Locate the cell with the specified text and output its [X, Y] center coordinate. 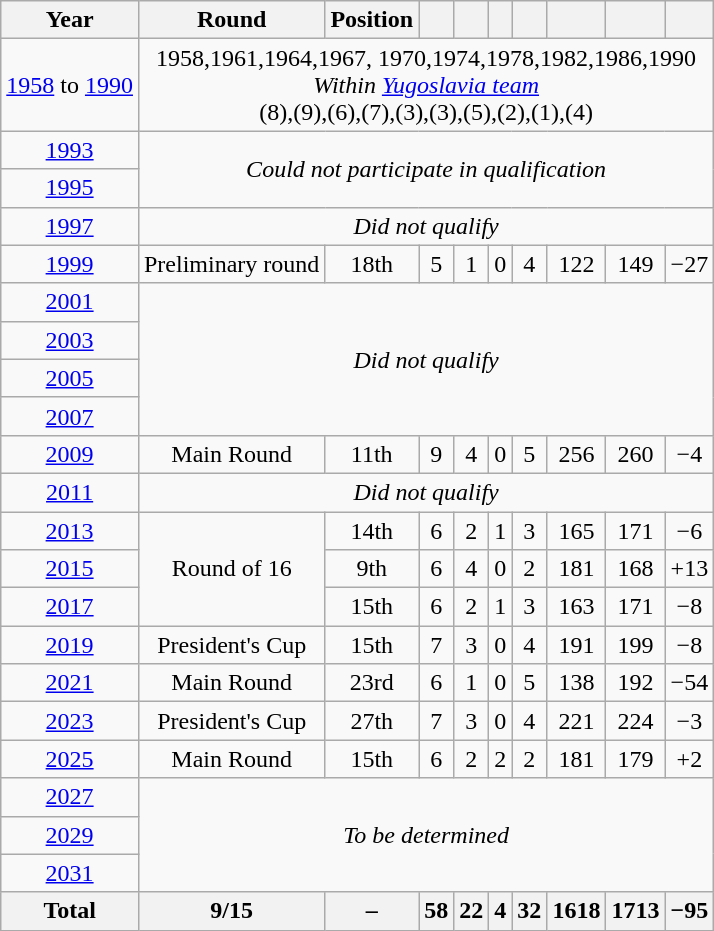
Year [70, 20]
1999 [70, 264]
27th [372, 721]
Round of 16 [231, 569]
Preliminary round [231, 264]
122 [576, 264]
1993 [70, 150]
22 [472, 911]
+2 [690, 759]
Total [70, 911]
2027 [70, 797]
1958,1961,1964,1967, 1970,1974,1978,1982,1986,1990 Within Yugoslavia team (8),(9),(6),(7),(3),(3),(5),(2),(1),(4) [426, 85]
1713 [636, 911]
2005 [70, 378]
2001 [70, 302]
18th [372, 264]
1997 [70, 226]
1618 [576, 911]
179 [636, 759]
−6 [690, 531]
138 [576, 683]
11th [372, 454]
2007 [70, 416]
2009 [70, 454]
1958 to 1990 [70, 85]
191 [576, 645]
224 [636, 721]
2011 [70, 492]
9/15 [231, 911]
168 [636, 569]
2015 [70, 569]
+13 [690, 569]
Could not participate in qualification [426, 169]
– [372, 911]
2013 [70, 531]
2021 [70, 683]
9 [436, 454]
163 [576, 607]
To be determined [426, 835]
1995 [70, 188]
9th [372, 569]
192 [636, 683]
−95 [690, 911]
2031 [70, 873]
58 [436, 911]
260 [636, 454]
2017 [70, 607]
149 [636, 264]
−3 [690, 721]
14th [372, 531]
256 [576, 454]
Position [372, 20]
32 [530, 911]
2029 [70, 835]
199 [636, 645]
221 [576, 721]
23rd [372, 683]
−4 [690, 454]
2025 [70, 759]
2019 [70, 645]
165 [576, 531]
−54 [690, 683]
Round [231, 20]
−27 [690, 264]
2023 [70, 721]
2003 [70, 340]
